Return the [x, y] coordinate for the center point of the cell that contains the specified text.  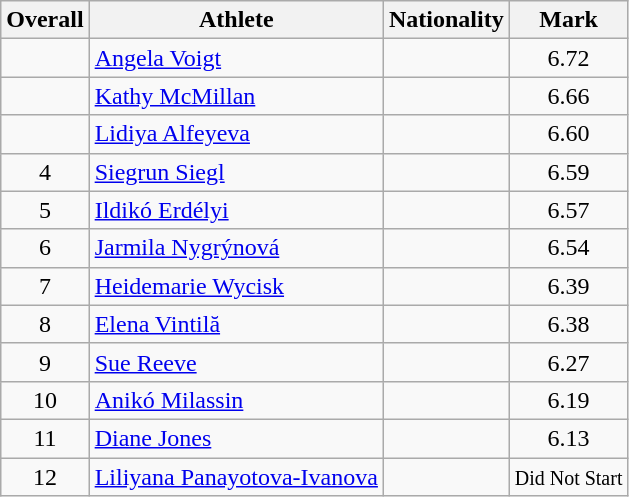
5 [45, 210]
6.38 [568, 324]
Jarmila Nygrýnová [236, 248]
6 [45, 248]
12 [45, 477]
8 [45, 324]
6.57 [568, 210]
10 [45, 400]
Siegrun Siegl [236, 172]
Kathy McMillan [236, 96]
6.19 [568, 400]
Overall [45, 20]
Mark [568, 20]
Heidemarie Wycisk [236, 286]
Ildikó Erdélyi [236, 210]
6.54 [568, 248]
Athlete [236, 20]
Diane Jones [236, 438]
Lidiya Alfeyeva [236, 134]
7 [45, 286]
9 [45, 362]
Angela Voigt [236, 58]
6.27 [568, 362]
Sue Reeve [236, 362]
Anikó Milassin [236, 400]
Elena Vintilă [236, 324]
Nationality [446, 20]
4 [45, 172]
Liliyana Panayotova-Ivanova [236, 477]
6.66 [568, 96]
6.60 [568, 134]
Did Not Start [568, 477]
6.59 [568, 172]
11 [45, 438]
6.39 [568, 286]
6.13 [568, 438]
6.72 [568, 58]
